From the cell containing the given text, extract its center point as (x, y) coordinate. 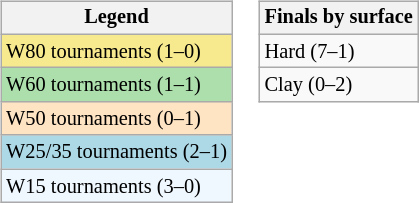
W50 tournaments (0–1) (116, 119)
Hard (7–1) (339, 51)
W60 tournaments (1–1) (116, 85)
W15 tournaments (3–0) (116, 186)
Finals by surface (339, 18)
Legend (116, 18)
W25/35 tournaments (2–1) (116, 152)
W80 tournaments (1–0) (116, 51)
Clay (0–2) (339, 85)
